Detect which cell encompasses the target text, then output its (x, y) center coordinate. 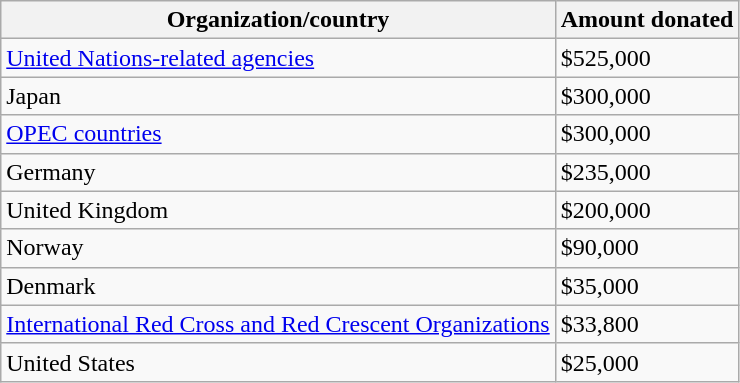
International Red Cross and Red Crescent Organizations (278, 324)
Amount donated (647, 20)
United Nations-related agencies (278, 58)
Japan (278, 96)
Germany (278, 172)
Organization/country (278, 20)
Norway (278, 248)
$525,000 (647, 58)
$35,000 (647, 286)
$200,000 (647, 210)
$33,800 (647, 324)
United States (278, 362)
$25,000 (647, 362)
$235,000 (647, 172)
$90,000 (647, 248)
United Kingdom (278, 210)
OPEC countries (278, 134)
Denmark (278, 286)
